Find where the given text appears and provide that cell's center as (X, Y) coordinate. 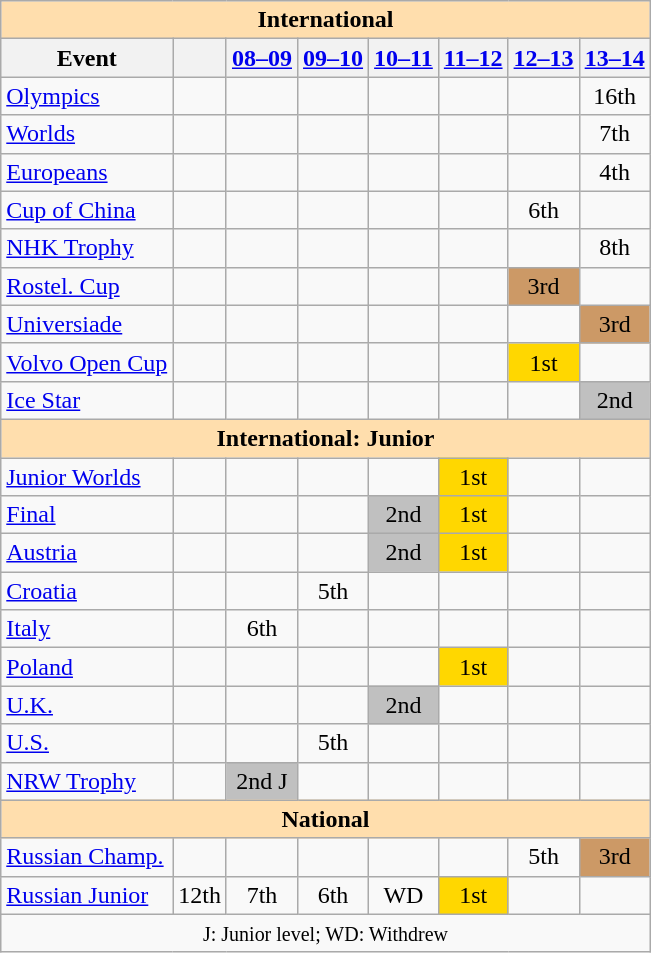
NHK Trophy (87, 248)
12th (200, 895)
Austria (87, 553)
Ice Star (87, 400)
U.K. (87, 705)
International (326, 20)
09–10 (334, 58)
08–09 (262, 58)
Olympics (87, 96)
16th (614, 96)
8th (614, 248)
Italy (87, 629)
Russian Junior (87, 895)
2nd J (262, 781)
Russian Champ. (87, 857)
U.S. (87, 743)
Event (87, 58)
International: Junior (326, 438)
Poland (87, 667)
Cup of China (87, 210)
Universiade (87, 324)
Final (87, 515)
Junior Worlds (87, 477)
4th (614, 172)
10–11 (404, 58)
Rostel. Cup (87, 286)
Europeans (87, 172)
J: Junior level; WD: Withdrew (326, 933)
NRW Trophy (87, 781)
National (326, 819)
13–14 (614, 58)
WD (404, 895)
11–12 (473, 58)
Volvo Open Cup (87, 362)
12–13 (544, 58)
Croatia (87, 591)
Worlds (87, 134)
